Determine the [x, y] coordinate at the center of the cell enclosing the given text.  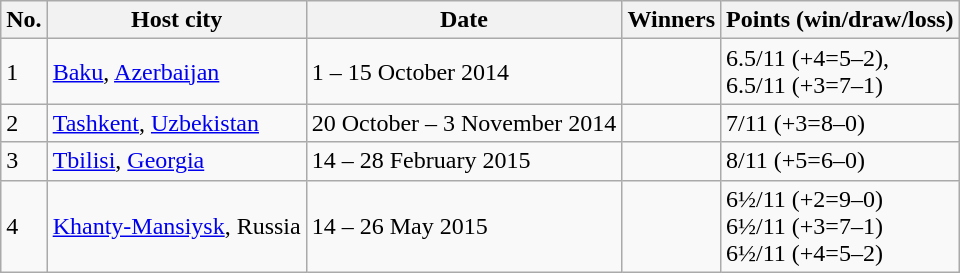
3 [24, 161]
Tashkent, Uzbekistan [176, 123]
7/11 (+3=8–0) [840, 123]
14 – 26 May 2015 [464, 226]
2 [24, 123]
4 [24, 226]
1 [24, 72]
Tbilisi, Georgia [176, 161]
Khanty-Mansiysk, Russia [176, 226]
6½/11 (+2=9–0)6½/11 (+3=7–1)6½/11 (+4=5–2) [840, 226]
No. [24, 20]
1 – 15 October 2014 [464, 72]
8/11 (+5=6–0) [840, 161]
14 – 28 February 2015 [464, 161]
Points (win/draw/loss) [840, 20]
Baku, Azerbaijan [176, 72]
20 October – 3 November 2014 [464, 123]
Host city [176, 20]
Date [464, 20]
6.5/11 (+4=5–2),6.5/11 (+3=7–1) [840, 72]
Winners [672, 20]
